Locate the cell with the specified text and output its (x, y) center coordinate. 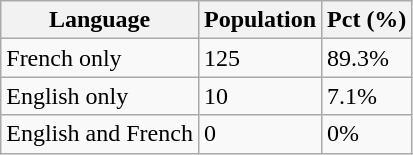
0% (367, 134)
Language (100, 20)
English only (100, 96)
7.1% (367, 96)
English and French (100, 134)
89.3% (367, 58)
Pct (%) (367, 20)
10 (260, 96)
125 (260, 58)
French only (100, 58)
Population (260, 20)
0 (260, 134)
